Determine the [x, y] coordinate at the center of the cell enclosing the given text.  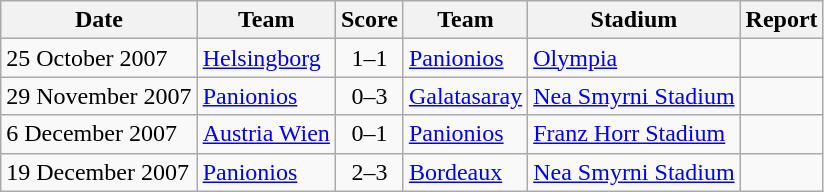
Bordeaux [465, 172]
Olympia [634, 58]
Stadium [634, 20]
Helsingborg [266, 58]
Franz Horr Stadium [634, 134]
Austria Wien [266, 134]
1–1 [369, 58]
Score [369, 20]
Date [99, 20]
0–3 [369, 96]
Report [782, 20]
19 December 2007 [99, 172]
6 December 2007 [99, 134]
Galatasaray [465, 96]
2–3 [369, 172]
25 October 2007 [99, 58]
0–1 [369, 134]
29 November 2007 [99, 96]
